Scan for the cell matching the given text and deliver its (x, y) coordinate at center. 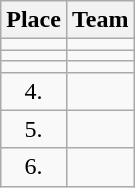
5. (34, 129)
Team (100, 20)
4. (34, 91)
6. (34, 167)
Place (34, 20)
